Find where the given text appears and provide that cell's center as (X, Y) coordinate. 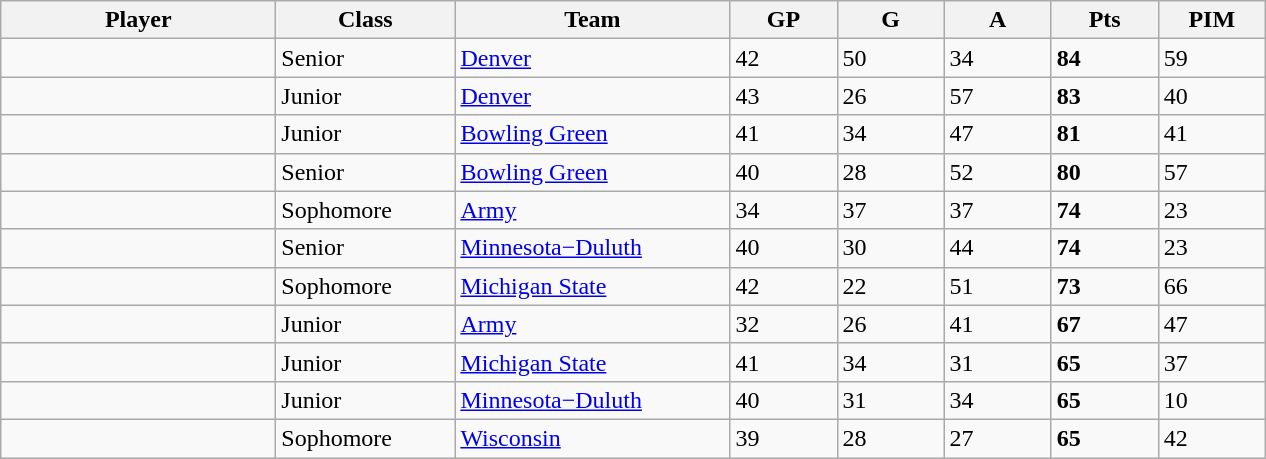
27 (998, 438)
73 (1104, 286)
Wisconsin (592, 438)
PIM (1212, 20)
30 (890, 248)
G (890, 20)
50 (890, 58)
GP (784, 20)
51 (998, 286)
Class (366, 20)
67 (1104, 324)
83 (1104, 96)
43 (784, 96)
10 (1212, 400)
44 (998, 248)
52 (998, 172)
Pts (1104, 20)
66 (1212, 286)
32 (784, 324)
39 (784, 438)
Player (138, 20)
80 (1104, 172)
81 (1104, 134)
Team (592, 20)
A (998, 20)
84 (1104, 58)
59 (1212, 58)
22 (890, 286)
